Locate the cell with the specified text and output its (X, Y) center coordinate. 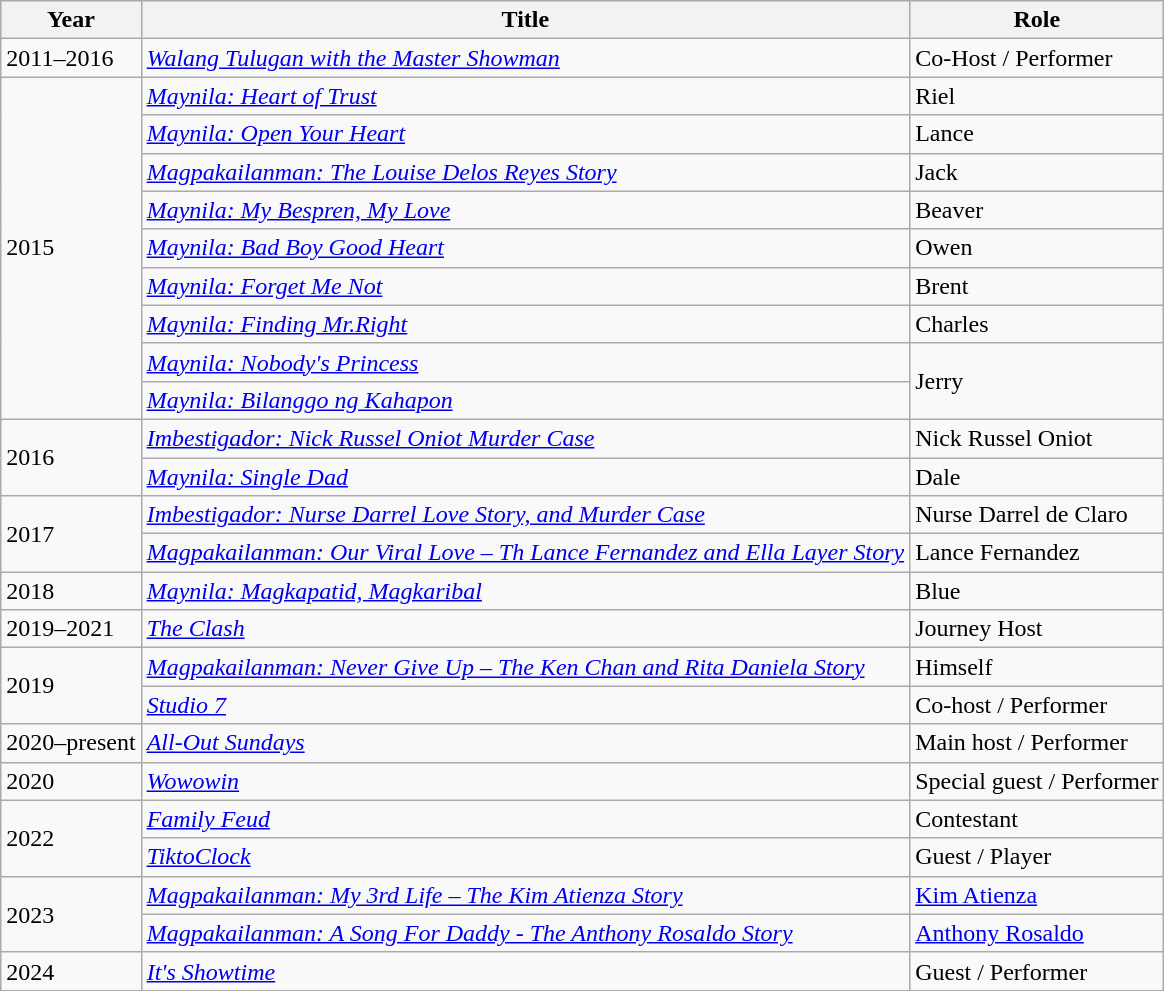
Studio 7 (526, 705)
Magpakailanman: Our Viral Love – Th Lance Fernandez and Ella Layer Story (526, 553)
Maynila: Forget Me Not (526, 286)
Imbestigador: Nurse Darrel Love Story, and Murder Case (526, 515)
Co-Host / Performer (1037, 58)
Magpakailanman: Never Give Up – The Ken Chan and Rita Daniela Story (526, 667)
Wowowin (526, 781)
Maynila: My Bespren, My Love (526, 210)
Maynila: Nobody's Princess (526, 362)
Title (526, 20)
Nick Russel Oniot (1037, 438)
Magpakailanman: A Song For Daddy - The Anthony Rosaldo Story (526, 933)
Contestant (1037, 819)
Walang Tulugan with the Master Showman (526, 58)
Riel (1037, 96)
Kim Atienza (1037, 895)
Blue (1037, 591)
All-Out Sundays (526, 743)
Beaver (1037, 210)
2020–present (71, 743)
2018 (71, 591)
Magpakailanman: My 3rd Life – The Kim Atienza Story (526, 895)
Jerry (1037, 381)
Magpakailanman: The Louise Delos Reyes Story (526, 172)
2016 (71, 457)
Co-host / Performer (1037, 705)
2023 (71, 914)
Family Feud (526, 819)
Himself (1037, 667)
Owen (1037, 248)
Journey Host (1037, 629)
2019 (71, 686)
Guest / Player (1037, 857)
2024 (71, 971)
2017 (71, 534)
Anthony Rosaldo (1037, 933)
Maynila: Single Dad (526, 477)
Maynila: Finding Mr.Right (526, 324)
Lance (1037, 134)
Maynila: Bad Boy Good Heart (526, 248)
It's Showtime (526, 971)
2020 (71, 781)
Charles (1037, 324)
TiktoClock (526, 857)
2022 (71, 838)
2011–2016 (71, 58)
Dale (1037, 477)
Maynila: Heart of Trust (526, 96)
2019–2021 (71, 629)
Main host / Performer (1037, 743)
Special guest / Performer (1037, 781)
Jack (1037, 172)
Lance Fernandez (1037, 553)
Guest / Performer (1037, 971)
Role (1037, 20)
Year (71, 20)
Nurse Darrel de Claro (1037, 515)
2015 (71, 248)
Brent (1037, 286)
Maynila: Open Your Heart (526, 134)
Imbestigador: Nick Russel Oniot Murder Case (526, 438)
The Clash (526, 629)
Maynila: Magkapatid, Magkaribal (526, 591)
Maynila: Bilanggo ng Kahapon (526, 400)
